Scan for the cell matching the given text and deliver its [x, y] coordinate at center. 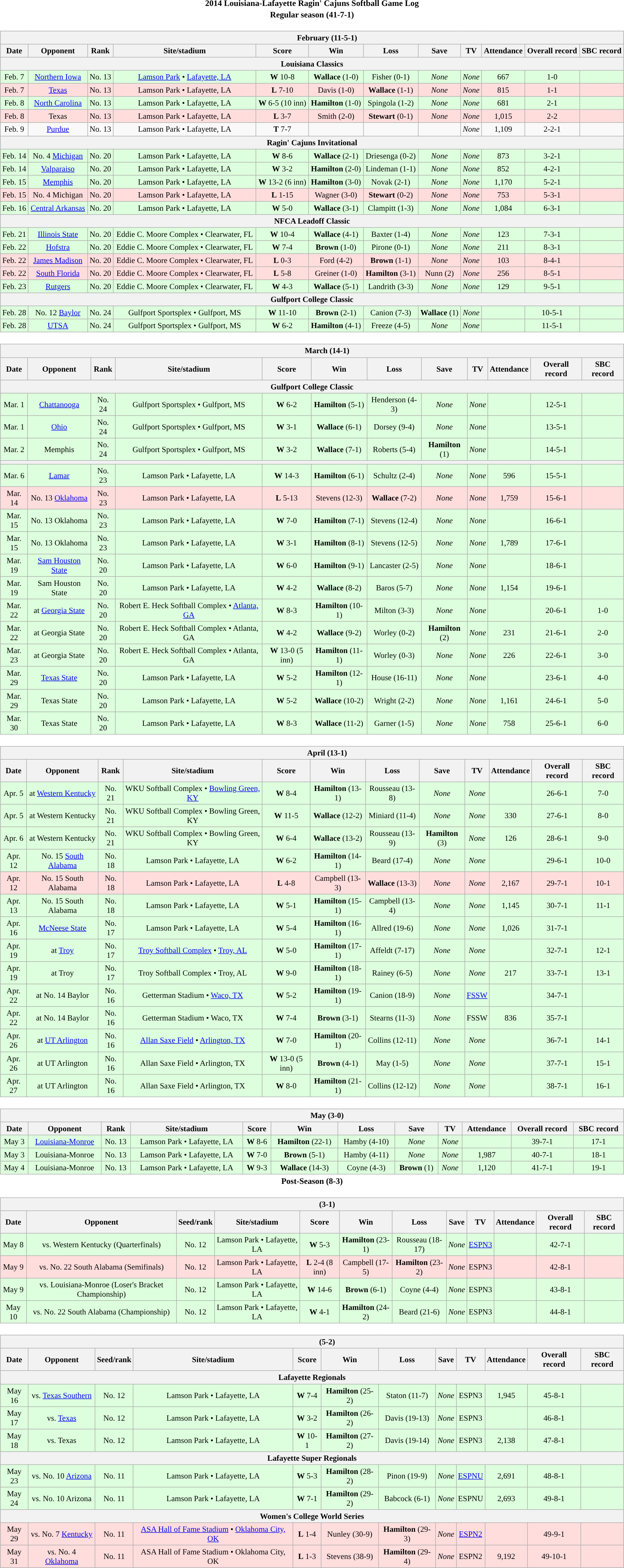
10-0 [603, 860]
Purdue [58, 129]
Hamilton (2) [444, 633]
7-3-1 [552, 234]
Roberts (5-4) [394, 449]
Hamilton (18-1) [338, 973]
14-1 [603, 1041]
13-1 [603, 973]
Rainey (6-5) [392, 973]
House (16-11) [394, 678]
19-6-1 [556, 588]
May 23 [14, 1476]
Stevens (38-9) [350, 1556]
18-1 [599, 1155]
W 14-3 [287, 476]
Campbell (13-3) [338, 883]
W 11-5 [286, 816]
Women's College World Series [312, 1516]
Fisher (0-1) [391, 77]
South Florida [58, 273]
Wallace (11-2) [339, 723]
Collins (12-11) [392, 1041]
Wallace (13-3) [392, 883]
Hamilton (3) [442, 838]
James Madison [58, 260]
Hamilton (5-1) [339, 404]
Illinois State [58, 234]
17-6-1 [556, 543]
42-8-1 [560, 1267]
Milton (3-3) [394, 610]
Hamilton (21-1) [338, 1085]
9,192 [506, 1556]
Affeldt (7-17) [392, 951]
Hamilton (6-1) [339, 476]
Campbell (17-5) [366, 1267]
Mar. 30 [14, 723]
8-4-1 [552, 260]
Hamilton (4-1) [336, 326]
(3-1) [312, 1204]
Lancaster (2-5) [394, 566]
Hamilton (11-1) [339, 655]
L 5-8 [282, 273]
Brown (5-1) [304, 1155]
Brown (1-1) [391, 260]
6-0 [603, 723]
L 1-15 [282, 195]
L 5-13 [287, 498]
4-2-1 [552, 169]
Chattanooga [59, 404]
1,026 [510, 928]
May 17 [14, 1418]
No. 12 Baylor [58, 313]
815 [503, 90]
35-7-1 [557, 1018]
Mar. 23 [14, 655]
211 [503, 247]
Hamilton (12-1) [339, 678]
22-6-1 [556, 655]
Wallace (13-2) [338, 838]
836 [510, 1018]
Mar. 6 [14, 476]
Nunley (30-9) [350, 1534]
19-1 [599, 1168]
Hamilton (13-1) [338, 793]
15-6-1 [556, 498]
Ford (4-2) [336, 260]
1,084 [503, 208]
10-1 [603, 883]
25-6-1 [556, 723]
10-5-1 [552, 313]
8-0 [603, 816]
3-0 [603, 655]
49-9-1 [554, 1534]
(5-2) [312, 1342]
8-5-1 [552, 273]
Hamilton (16-1) [338, 928]
49-8-1 [554, 1498]
9-0 [603, 838]
1,987 [487, 1155]
Hamilton (29-4) [407, 1556]
1,120 [487, 1168]
Pinon (19-9) [407, 1476]
Clampitt (1-3) [391, 208]
L 4-8 [286, 883]
Smith (2-0) [336, 116]
2,138 [506, 1441]
Hamilton (27-2) [350, 1441]
Wallace (4-1) [336, 234]
Stevens (12-4) [394, 520]
5-3-1 [552, 195]
Apr. 6 [14, 838]
Schultz (2-4) [394, 476]
27-6-1 [557, 816]
14-5-1 [556, 449]
L 3-7 [282, 116]
753 [503, 195]
Hamilton (29-2) [350, 1498]
April (13-1) [312, 753]
256 [503, 273]
29-7-1 [557, 883]
W 6-4 [286, 838]
Davis (19-14) [407, 1441]
Stearns (11-3) [392, 1018]
40-7-1 [542, 1155]
Driesenga (0-2) [391, 156]
Rousseau (13-8) [392, 793]
5-2-1 [552, 182]
Hamilton (10-1) [339, 610]
47-8-1 [554, 1441]
vs. No. 7 Kentucky [62, 1534]
May 31 [14, 1556]
W 10-1 [307, 1441]
2-2 [552, 116]
L 1-3 [307, 1556]
vs. Western Kentucky (Quarterfinals) [102, 1245]
Valparaiso [58, 169]
vs. No. 22 South Alabama (Semifinals) [102, 1267]
Apr. 27 [14, 1085]
Feb. 9 [14, 129]
W 5-1 [286, 906]
May (3-0) [312, 1115]
Coyne (4-4) [419, 1289]
Rousseau (18-17) [419, 1245]
1,145 [510, 906]
20-6-1 [556, 610]
Apr. 13 [14, 906]
Beard (21-6) [419, 1312]
Apr. 16 [14, 928]
W 6-0 [287, 566]
Brown (3-1) [338, 1018]
126 [510, 838]
44-8-1 [560, 1312]
Stevens (12-3) [339, 498]
Wallace (12-2) [338, 816]
28-6-1 [557, 838]
Hamilton (9-1) [339, 566]
Stevens (12-5) [394, 543]
Baros (5-7) [394, 588]
37-7-1 [557, 1063]
Wright (2-2) [394, 700]
2-1 [552, 103]
681 [503, 103]
W 10-4 [282, 234]
Mar. 14 [14, 498]
vs. No. 22 South Alabama (Championship) [102, 1312]
13-5-1 [556, 427]
T 7-7 [282, 129]
31-7-1 [557, 928]
vs. No. 4 Oklahoma [62, 1556]
1,109 [503, 129]
1-1 [552, 90]
L 1-4 [307, 1534]
1,789 [509, 543]
UTSA [58, 326]
W 13-2 (6 inn) [282, 182]
Lamar [59, 476]
36-7-1 [557, 1041]
4-0 [603, 678]
Hamilton (8-1) [339, 543]
L 2-4 (8 inn) [320, 1267]
Feb. 16 [14, 208]
26-6-1 [557, 793]
1,759 [509, 498]
W 6-5 (10 inn) [282, 103]
May 29 [14, 1534]
34-7-1 [557, 995]
Hamilton (17-1) [338, 951]
667 [503, 77]
32-7-1 [557, 951]
Ohio [59, 427]
March (14-1) [312, 351]
February (11-5-1) [312, 38]
Hamilton (22-1) [304, 1141]
43-8-1 [560, 1289]
12-5-1 [556, 404]
Wallace (1) [439, 313]
Central Arkansas [58, 208]
Baxter (1-4) [391, 234]
Hamilton (3-0) [336, 182]
Brown (1-0) [336, 247]
1,945 [506, 1395]
29-6-1 [557, 860]
6-3-1 [552, 208]
217 [510, 973]
Pirone (0-1) [391, 247]
Brown (2-1) [336, 313]
2-2-1 [552, 129]
Freeze (4-5) [391, 326]
Henderson (4-3) [394, 404]
Hofstra [58, 247]
103 [503, 260]
Wallace (2-1) [336, 156]
Wallace (5-1) [336, 287]
vs. Texas Southern [62, 1395]
McNeese State [63, 928]
45-8-1 [554, 1395]
Feb. 23 [14, 287]
1,170 [503, 182]
Wallace (14-3) [304, 1168]
Hamilton (7-1) [339, 520]
Miniard (11-4) [392, 816]
Hamilton (23-2) [419, 1267]
Spingola (1-2) [391, 103]
7-0 [603, 793]
Wallace (3-1) [336, 208]
Rousseau (13-9) [392, 838]
Collins (12-12) [392, 1085]
Beard (17-4) [392, 860]
1,154 [509, 588]
Hamilton (19-1) [338, 995]
Rutgers [58, 287]
Babcock (6-1) [407, 1498]
30-7-1 [557, 906]
Hamilton (24-2) [366, 1312]
2,693 [506, 1498]
39-7-1 [542, 1141]
Wallace (6-1) [339, 427]
Hamilton (1) [444, 449]
Allred (19-6) [392, 928]
16-1 [603, 1085]
W 7-1 [307, 1498]
Canion (7-3) [391, 313]
17-1 [599, 1141]
W 4-1 [320, 1312]
Hamilton (20-1) [338, 1041]
Novak (2-1) [391, 182]
L 7-10 [282, 90]
L 0-3 [282, 260]
41-7-1 [542, 1168]
Northern Iowa [58, 77]
W 9-3 [257, 1168]
Campbell (13-4) [392, 906]
W 5-4 [286, 928]
Davis (19-13) [407, 1418]
NFCA Leadoff Classic [312, 221]
W 8-0 [286, 1085]
Hamilton (28-2) [350, 1476]
226 [509, 655]
Lafayette Super Regionals [312, 1458]
May 16 [14, 1395]
Hamilton (25-2) [350, 1395]
Hamby (4-10) [366, 1141]
Louisiana Classics [312, 64]
48-8-1 [554, 1476]
Hamilton (29-3) [407, 1534]
11-1 [603, 906]
W 11-10 [282, 313]
May 18 [14, 1441]
758 [509, 723]
18-6-1 [556, 566]
38-7-1 [557, 1085]
16-6-1 [556, 520]
Wallace (7-1) [339, 449]
W 14-6 [320, 1289]
12-1 [603, 951]
Hamby (4-11) [366, 1155]
Hamilton (3-1) [391, 273]
Hamilton (2-0) [336, 169]
W 8-4 [286, 793]
Worley (0-2) [394, 633]
Hamilton (15-1) [338, 906]
Wallace (9-2) [339, 633]
49-10-1 [554, 1556]
Wagner (3-0) [336, 195]
8-3-1 [552, 247]
W 10-8 [282, 77]
23-6-1 [556, 678]
Wallace (1-1) [391, 90]
May 24 [14, 1498]
2,167 [510, 883]
330 [510, 816]
1,015 [503, 116]
Wallace (8-2) [339, 588]
Brown (6-1) [366, 1289]
42-7-1 [560, 1245]
123 [503, 234]
33-7-1 [557, 973]
Nunn (2) [439, 273]
Davis (1-0) [336, 90]
5-0 [603, 700]
2-0 [603, 633]
231 [509, 633]
Brown (4-1) [338, 1063]
Stewart (0-2) [391, 195]
Canion (18-9) [392, 995]
May 4 [15, 1168]
Stewart (0-1) [391, 116]
May 8 [13, 1245]
Feb. 21 [14, 234]
Staton (11-7) [407, 1395]
Coyne (4-3) [366, 1168]
Worley (0-3) [394, 655]
W 4-3 [282, 287]
Greiner (1-0) [336, 273]
Hamilton (23-1) [366, 1245]
North Carolina [58, 103]
1,161 [509, 700]
Hamilton (14-1) [338, 860]
46-8-1 [554, 1418]
May 10 [13, 1312]
vs. Louisiana-Monroe (Loser's Bracket Championship) [102, 1289]
Wallace (1-0) [336, 77]
852 [503, 169]
Brown (1) [416, 1168]
Landrith (3-3) [391, 287]
9-5-1 [552, 287]
873 [503, 156]
15-1 [603, 1063]
Ragin' Cajuns Invitational [312, 142]
3-2-1 [552, 156]
15-5-1 [556, 476]
Hamilton (1-0) [336, 103]
21-6-1 [556, 633]
Lafayette Regionals [312, 1377]
Dorsey (9-4) [394, 427]
May (1-5) [392, 1063]
2,691 [506, 1476]
Wallace (10-2) [339, 700]
Hamilton (26-2) [350, 1418]
11-5-1 [552, 326]
596 [509, 476]
Mar. 2 [14, 449]
129 [503, 287]
24-6-1 [556, 700]
Garner (1-5) [394, 723]
Lindeman (1-1) [391, 169]
Wallace (7-2) [394, 498]
W 9-0 [286, 973]
